Provide the (x, y) coordinate of the cell's center where the given text is located.  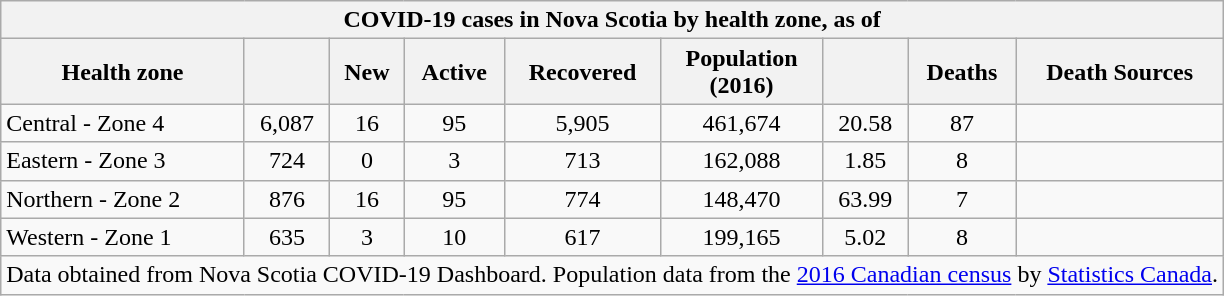
Death Sources (1120, 72)
713 (583, 161)
Western - Zone 1 (122, 237)
635 (287, 237)
Eastern - Zone 3 (122, 161)
10 (454, 237)
Population(2016) (742, 72)
Central - Zone 4 (122, 123)
Data obtained from Nova Scotia COVID-19 Dashboard. Population data from the 2016 Canadian census by Statistics Canada. (612, 275)
87 (962, 123)
Active (454, 72)
5.02 (866, 237)
876 (287, 199)
Deaths (962, 72)
461,674 (742, 123)
148,470 (742, 199)
199,165 (742, 237)
63.99 (866, 199)
Northern - Zone 2 (122, 199)
6,087 (287, 123)
Health zone (122, 72)
20.58 (866, 123)
162,088 (742, 161)
New (367, 72)
Recovered (583, 72)
724 (287, 161)
617 (583, 237)
774 (583, 199)
5,905 (583, 123)
1.85 (866, 161)
0 (367, 161)
7 (962, 199)
COVID-19 cases in Nova Scotia by health zone, as of (612, 20)
